Find where the given text appears and provide that cell's center as [X, Y] coordinate. 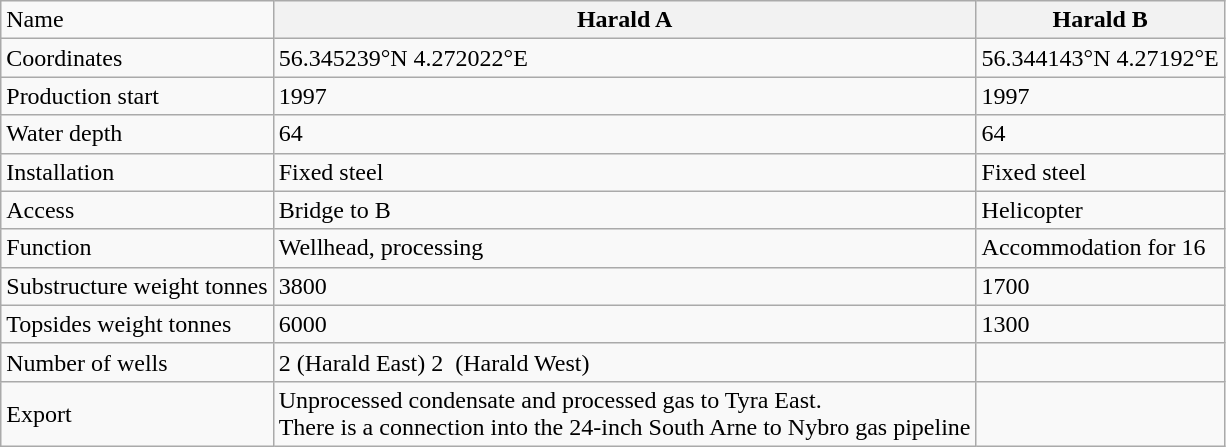
Coordinates [137, 58]
Wellhead, processing [624, 248]
Harald A [624, 20]
56.344143°N 4.27192°E [1100, 58]
2 (Harald East) 2 (Harald West) [624, 362]
Production start [137, 96]
56.345239°N 4.272022°E [624, 58]
Harald B [1100, 20]
Water depth [137, 134]
Name [137, 20]
Bridge to B [624, 210]
Unprocessed condensate and processed gas to Tyra East.There is a connection into the 24-inch South Arne to Nybro gas pipeline [624, 414]
Installation [137, 172]
Access [137, 210]
Accommodation for 16 [1100, 248]
1300 [1100, 324]
Number of wells [137, 362]
1700 [1100, 286]
3800 [624, 286]
6000 [624, 324]
Export [137, 414]
Helicopter [1100, 210]
Substructure weight tonnes [137, 286]
Function [137, 248]
Topsides weight tonnes [137, 324]
